Extract the [x, y] coordinate from the center of the cell holding the provided text.  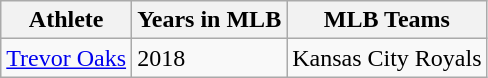
Trevor Oaks [66, 58]
MLB Teams [387, 20]
Kansas City Royals [387, 58]
Years in MLB [210, 20]
2018 [210, 58]
Athlete [66, 20]
